From the cell containing the given text, extract its center point as [X, Y] coordinate. 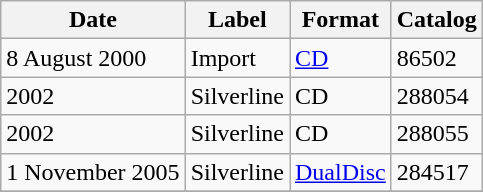
1 November 2005 [93, 172]
DualDisc [341, 172]
288055 [436, 134]
Import [237, 58]
86502 [436, 58]
Label [237, 20]
8 August 2000 [93, 58]
Format [341, 20]
284517 [436, 172]
Catalog [436, 20]
Date [93, 20]
288054 [436, 96]
